For the text-containing cell, return its midpoint in (X, Y) coordinate format. 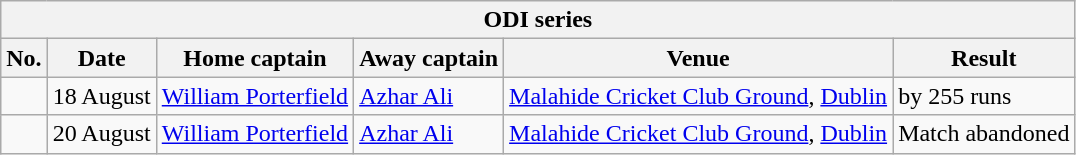
by 255 runs (984, 96)
Result (984, 58)
Venue (698, 58)
Away captain (429, 58)
18 August (102, 96)
Date (102, 58)
No. (24, 58)
Match abandoned (984, 134)
ODI series (538, 20)
Home captain (254, 58)
20 August (102, 134)
